Output the [x, y] coordinate of the center of the cell containing the given text.  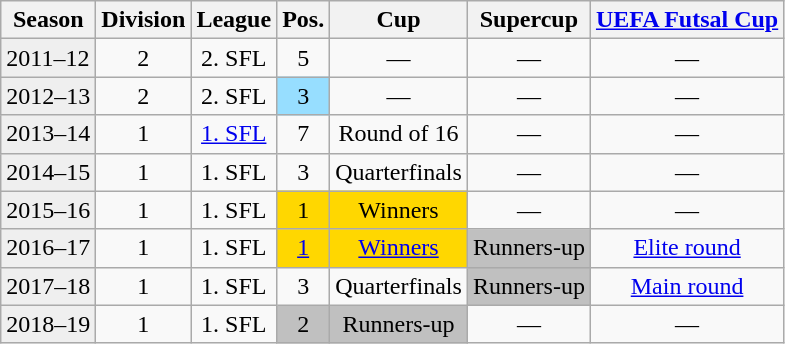
Pos. [304, 20]
7 [304, 134]
Round of 16 [399, 134]
2012–13 [48, 96]
UEFA Futsal Cup [686, 20]
2011–12 [48, 58]
2013–14 [48, 134]
2016–17 [48, 248]
Supercup [528, 20]
League [234, 20]
Cup [399, 20]
2014–15 [48, 172]
Season [48, 20]
2018–19 [48, 324]
Main round [686, 286]
5 [304, 58]
Elite round [686, 248]
2015–16 [48, 210]
2017–18 [48, 286]
Division [144, 20]
